From the cell containing the given text, extract its center point as (x, y) coordinate. 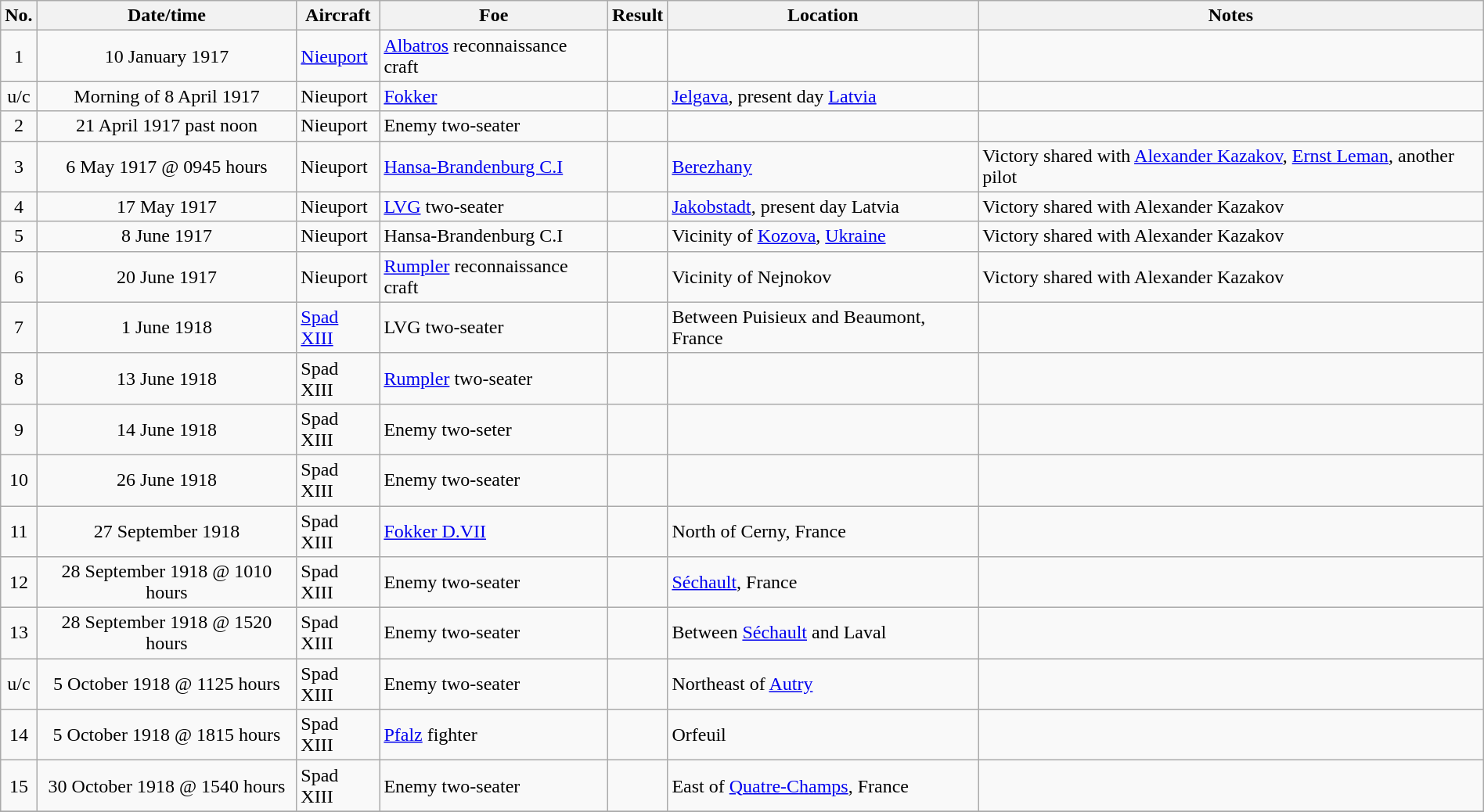
Location (823, 16)
Rumpler two-seater (494, 379)
9 (19, 429)
12 (19, 582)
30 October 1918 @ 1540 hours (167, 785)
Jakobstadt, present day Latvia (823, 207)
No. (19, 16)
Aircraft (338, 16)
1 (19, 56)
21 April 1917 past noon (167, 126)
Enemy two-seter (494, 429)
26 June 1918 (167, 480)
13 June 1918 (167, 379)
14 (19, 735)
5 October 1918 @ 1815 hours (167, 735)
15 (19, 785)
7 (19, 327)
Between Puisieux and Beaumont, France (823, 327)
Morning of 8 April 1917 (167, 96)
Orfeuil (823, 735)
10 January 1917 (167, 56)
4 (19, 207)
East of Quatre-Champs, France (823, 785)
3 (19, 166)
Séchault, France (823, 582)
10 (19, 480)
Fokker D.VII (494, 530)
Pfalz fighter (494, 735)
6 (19, 277)
Jelgava, present day Latvia (823, 96)
Foe (494, 16)
North of Cerny, France (823, 530)
17 May 1917 (167, 207)
Between Séchault and Laval (823, 634)
Result (637, 16)
Date/time (167, 16)
Albatros reconnaissance craft (494, 56)
2 (19, 126)
Vicinity of Nejnokov (823, 277)
Fokker (494, 96)
5 October 1918 @ 1125 hours (167, 684)
6 May 1917 @ 0945 hours (167, 166)
20 June 1917 (167, 277)
28 September 1918 @ 1010 hours (167, 582)
Rumpler reconnaissance craft (494, 277)
Northeast of Autry (823, 684)
28 September 1918 @ 1520 hours (167, 634)
8 (19, 379)
Vicinity of Kozova, Ukraine (823, 236)
8 June 1917 (167, 236)
Notes (1231, 16)
27 September 1918 (167, 530)
Victory shared with Alexander Kazakov, Ernst Leman, another pilot (1231, 166)
13 (19, 634)
1 June 1918 (167, 327)
14 June 1918 (167, 429)
Berezhany (823, 166)
5 (19, 236)
11 (19, 530)
